Find where the given text appears and provide that cell's center as [x, y] coordinate. 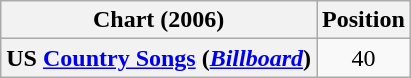
40 [364, 58]
US Country Songs (Billboard) [159, 58]
Position [364, 20]
Chart (2006) [159, 20]
